Identify which cell holds the provided text, then report its (x, y) central coordinate. 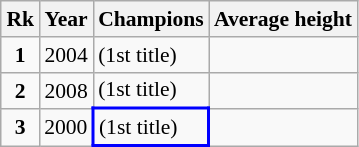
2004 (66, 55)
3 (20, 128)
Rk (20, 19)
2000 (66, 128)
Year (66, 19)
Average height (283, 19)
1 (20, 55)
2 (20, 90)
Champions (151, 19)
2008 (66, 90)
